Search for the cell housing the specified text and yield its [x, y] center coordinate. 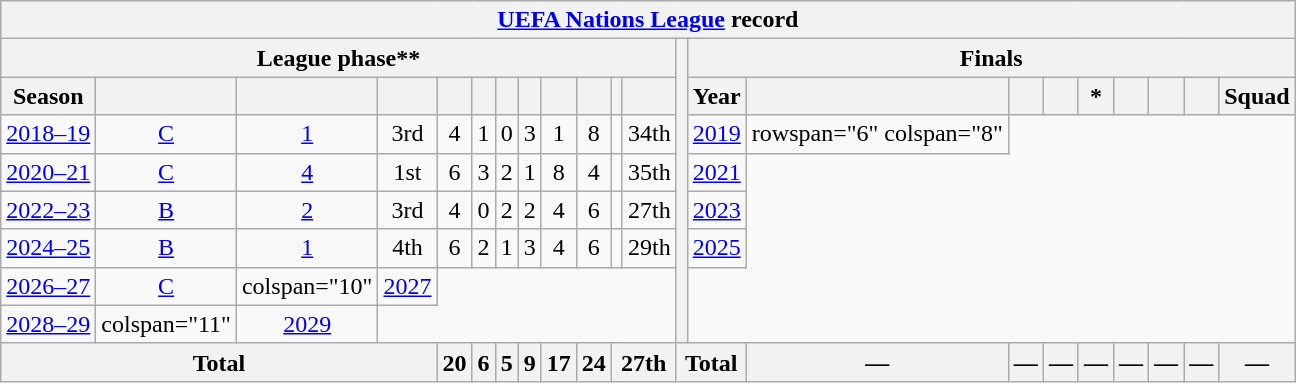
34th [649, 134]
UEFA Nations League record [648, 20]
24 [594, 362]
2021 [716, 172]
2029 [307, 324]
2024–25 [48, 248]
rowspan="6" colspan="8" [877, 134]
League phase** [338, 58]
4th [408, 248]
1st [408, 172]
2018–19 [48, 134]
Season [48, 96]
2019 [716, 134]
9 [530, 362]
2025 [716, 248]
2026–27 [48, 286]
Finals [991, 58]
colspan="10" [307, 286]
17 [558, 362]
2028–29 [48, 324]
29th [649, 248]
2027 [408, 286]
* [1096, 96]
35th [649, 172]
Year [716, 96]
2020–21 [48, 172]
2022–23 [48, 210]
5 [506, 362]
20 [454, 362]
Squad [1257, 96]
colspan="11" [166, 324]
2023 [716, 210]
